Capture the cell that displays the provided text and extract its (x, y) central coordinate. 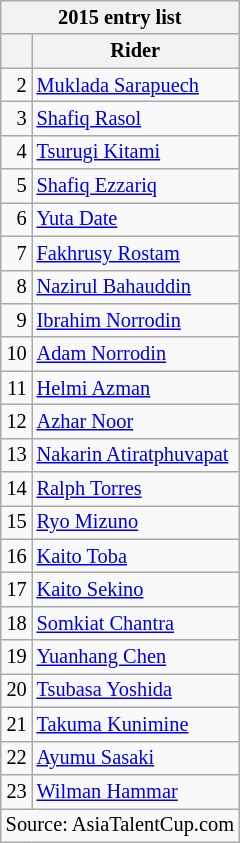
15 (16, 522)
10 (16, 354)
7 (16, 253)
Tsubasa Yoshida (136, 690)
23 (16, 791)
Nazirul Bahauddin (136, 287)
14 (16, 489)
13 (16, 455)
Muklada Sarapuech (136, 85)
5 (16, 186)
Ibrahim Norrodin (136, 320)
3 (16, 118)
20 (16, 690)
Kaito Sekino (136, 589)
8 (16, 287)
Kaito Toba (136, 556)
11 (16, 388)
Ralph Torres (136, 489)
Nakarin Atiratphuvapat (136, 455)
Yuanhang Chen (136, 657)
2 (16, 85)
Fakhrusy Rostam (136, 253)
Tsurugi Kitami (136, 152)
Ryo Mizuno (136, 522)
Takuma Kunimine (136, 724)
Shafiq Ezzariq (136, 186)
19 (16, 657)
16 (16, 556)
6 (16, 219)
9 (16, 320)
Adam Norrodin (136, 354)
Shafiq Rasol (136, 118)
18 (16, 623)
Wilman Hammar (136, 791)
Azhar Noor (136, 421)
Somkiat Chantra (136, 623)
4 (16, 152)
Rider (136, 51)
2015 entry list (120, 17)
Helmi Azman (136, 388)
17 (16, 589)
Source: AsiaTalentCup.com (120, 825)
22 (16, 758)
Ayumu Sasaki (136, 758)
12 (16, 421)
21 (16, 724)
Yuta Date (136, 219)
